Capture the cell that displays the provided text and extract its [x, y] central coordinate. 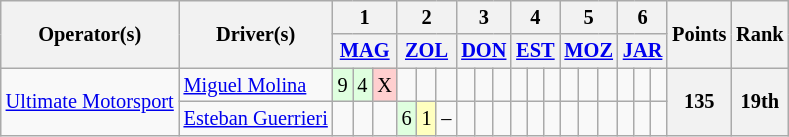
Driver(s) [256, 34]
ZOL [427, 51]
MOZ [589, 51]
19th [760, 102]
2 [427, 17]
MAG [365, 51]
Ultimate Motorsport [90, 102]
JAR [642, 51]
5 [589, 17]
Points [699, 34]
X [384, 85]
Miguel Molina [256, 85]
9 [343, 85]
Rank [760, 34]
– [446, 118]
3 [484, 17]
EST [535, 51]
DON [484, 51]
Operator(s) [90, 34]
Esteban Guerrieri [256, 118]
135 [699, 102]
